From the cell containing the given text, extract its center point as [x, y] coordinate. 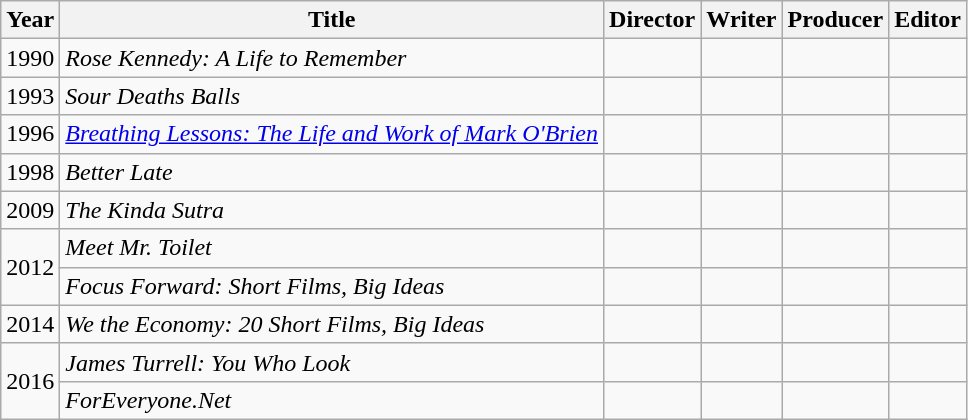
Breathing Lessons: The Life and Work of Mark O'Brien [332, 134]
Year [30, 20]
The Kinda Sutra [332, 210]
James Turrell: You Who Look [332, 362]
2014 [30, 324]
Sour Deaths Balls [332, 96]
Title [332, 20]
Focus Forward: Short Films, Big Ideas [332, 286]
Director [652, 20]
1993 [30, 96]
Producer [836, 20]
ForEveryone.Net [332, 400]
Rose Kennedy: A Life to Remember [332, 58]
1998 [30, 172]
Better Late [332, 172]
2012 [30, 267]
Meet Mr. Toilet [332, 248]
2009 [30, 210]
2016 [30, 381]
Writer [742, 20]
We the Economy: 20 Short Films, Big Ideas [332, 324]
Editor [928, 20]
1996 [30, 134]
1990 [30, 58]
